For the text-containing cell, return its midpoint in (X, Y) coordinate format. 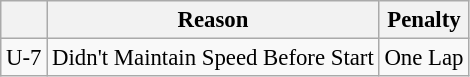
One Lap (424, 58)
Didn't Maintain Speed Before Start (213, 58)
Penalty (424, 20)
U-7 (24, 58)
Reason (213, 20)
